Extract the (x, y) coordinate from the center of the cell holding the provided text.  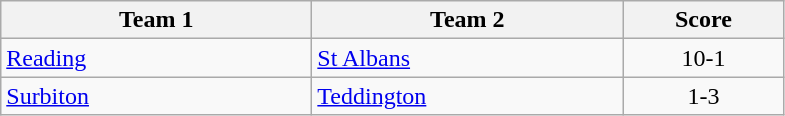
Score (704, 20)
1-3 (704, 96)
Surbiton (156, 96)
Teddington (468, 96)
Team 2 (468, 20)
Team 1 (156, 20)
Reading (156, 58)
St Albans (468, 58)
10-1 (704, 58)
